Return the (x, y) coordinate for the center point of the cell that contains the specified text.  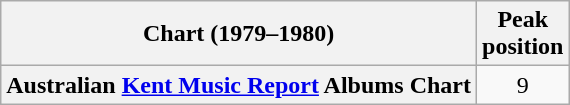
Australian Kent Music Report Albums Chart (239, 85)
9 (523, 85)
Peakposition (523, 34)
Chart (1979–1980) (239, 34)
